From the cell containing the given text, extract its center point as (x, y) coordinate. 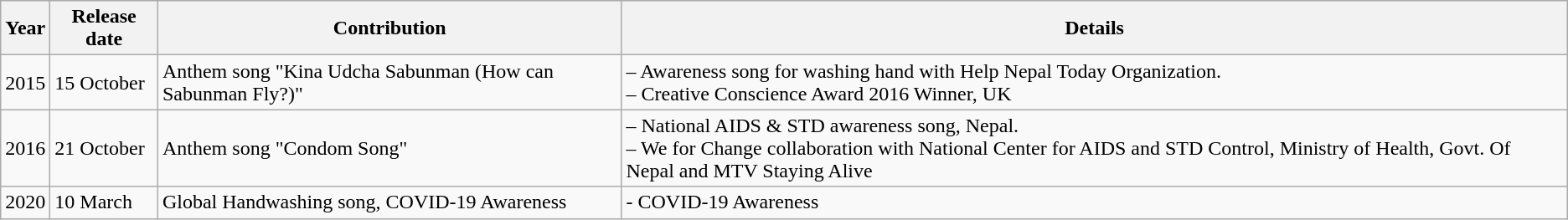
Anthem song "Condom Song" (389, 148)
Contribution (389, 28)
Release date (104, 28)
2016 (25, 148)
15 October (104, 82)
- COVID-19 Awareness (1094, 202)
Details (1094, 28)
Anthem song "Kina Udcha Sabunman (How can Sabunman Fly?)" (389, 82)
21 October (104, 148)
Year (25, 28)
2020 (25, 202)
Global Handwashing song, COVID-19 Awareness (389, 202)
10 March (104, 202)
2015 (25, 82)
– Awareness song for washing hand with Help Nepal Today Organization.– Creative Conscience Award 2016 Winner, UK (1094, 82)
